Search for the cell housing the specified text and yield its (X, Y) center coordinate. 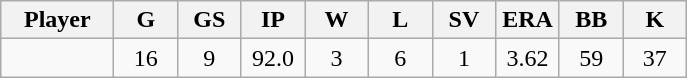
59 (591, 58)
SV (464, 20)
IP (273, 20)
3 (337, 58)
K (655, 20)
9 (210, 58)
Player (58, 20)
L (400, 20)
G (146, 20)
3.62 (528, 58)
W (337, 20)
1 (464, 58)
6 (400, 58)
GS (210, 20)
ERA (528, 20)
BB (591, 20)
92.0 (273, 58)
37 (655, 58)
16 (146, 58)
